Search for the cell housing the specified text and yield its (X, Y) center coordinate. 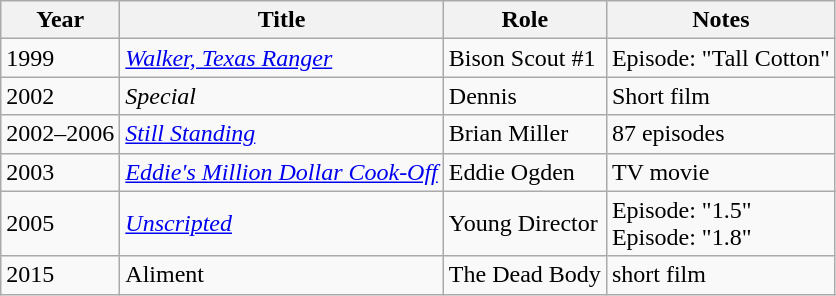
Episode: "Tall Cotton" (720, 58)
Eddie Ogden (524, 172)
Eddie's Million Dollar Cook-Off (282, 172)
2002 (60, 96)
TV movie (720, 172)
Short film (720, 96)
Special (282, 96)
Brian Miller (524, 134)
2015 (60, 275)
87 episodes (720, 134)
The Dead Body (524, 275)
Bison Scout #1 (524, 58)
Still Standing (282, 134)
short film (720, 275)
Walker, Texas Ranger (282, 58)
Year (60, 20)
Role (524, 20)
2003 (60, 172)
Young Director (524, 224)
2002–2006 (60, 134)
1999 (60, 58)
Episode: "1.5"Episode: "1.8" (720, 224)
Aliment (282, 275)
Notes (720, 20)
Dennis (524, 96)
2005 (60, 224)
Title (282, 20)
Unscripted (282, 224)
